For the text-containing cell, return its midpoint in (x, y) coordinate format. 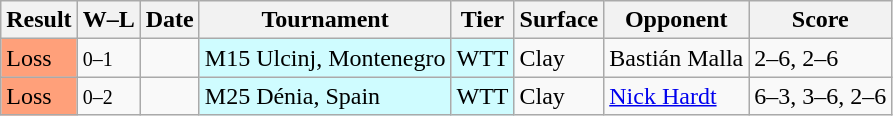
0–2 (108, 96)
0–1 (108, 58)
W–L (108, 20)
Opponent (676, 20)
M25 Dénia, Spain (325, 96)
Tier (482, 20)
2–6, 2–6 (820, 58)
Bastián Malla (676, 58)
Score (820, 20)
Tournament (325, 20)
6–3, 3–6, 2–6 (820, 96)
Result (39, 20)
Date (170, 20)
Nick Hardt (676, 96)
Surface (559, 20)
M15 Ulcinj, Montenegro (325, 58)
